Detect which cell encompasses the target text, then output its [X, Y] center coordinate. 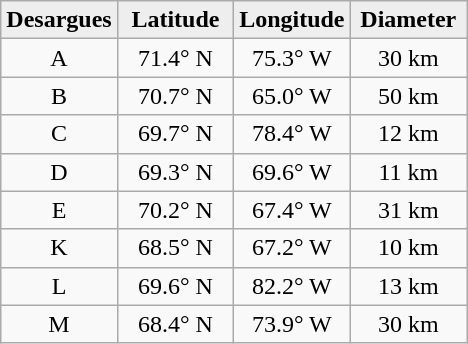
50 km [408, 96]
65.0° W [292, 96]
70.7° N [175, 96]
73.9° W [292, 324]
Desargues [59, 20]
13 km [408, 286]
M [59, 324]
31 km [408, 210]
69.6° W [292, 172]
10 km [408, 248]
68.5° N [175, 248]
L [59, 286]
Latitude [175, 20]
69.3° N [175, 172]
71.4° N [175, 58]
67.4° W [292, 210]
70.2° N [175, 210]
78.4° W [292, 134]
Diameter [408, 20]
69.6° N [175, 286]
C [59, 134]
75.3° W [292, 58]
11 km [408, 172]
67.2° W [292, 248]
Longitude [292, 20]
K [59, 248]
E [59, 210]
82.2° W [292, 286]
D [59, 172]
68.4° N [175, 324]
B [59, 96]
A [59, 58]
69.7° N [175, 134]
12 km [408, 134]
